Locate the cell with the specified text and output its [X, Y] center coordinate. 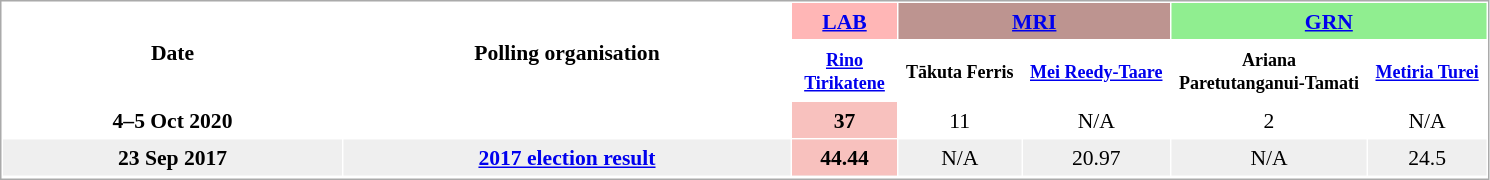
Date [172, 52]
4–5 Oct 2020 [172, 120]
Polling organisation [568, 52]
37 [844, 120]
11 [960, 120]
20.97 [1096, 158]
24.5 [1427, 158]
Tākuta Ferris [960, 70]
GRN [1328, 21]
LAB [844, 21]
Metiria Turei [1427, 70]
MRI [1034, 21]
Rino Tirikatene [844, 70]
2017 election result [568, 158]
2 [1268, 120]
ArianaParetutanganui-Tamati [1268, 70]
Mei Reedy-Taare [1096, 70]
23 Sep 2017 [172, 158]
44.44 [844, 158]
